Search for the cell housing the specified text and yield its (X, Y) center coordinate. 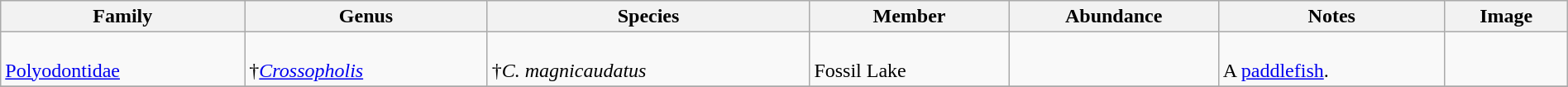
Genus (366, 17)
Species (648, 17)
Member (910, 17)
A paddlefish. (1331, 60)
Notes (1331, 17)
†Crossopholis (366, 60)
†C. magnicaudatus (648, 60)
Polyodontidae (122, 60)
Family (122, 17)
Fossil Lake (910, 60)
Abundance (1113, 17)
Image (1506, 17)
